For the text-containing cell, return its midpoint in [x, y] coordinate format. 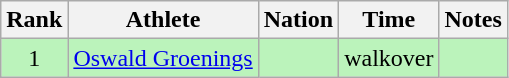
Oswald Groenings [163, 58]
walkover [389, 58]
Rank [34, 20]
1 [34, 58]
Time [389, 20]
Nation [298, 20]
Notes [473, 20]
Athlete [163, 20]
